Extract the (x, y) coordinate from the center of the cell holding the provided text.  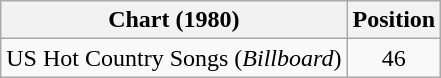
Position (394, 20)
Chart (1980) (174, 20)
46 (394, 58)
US Hot Country Songs (Billboard) (174, 58)
